Search for the cell housing the specified text and yield its [x, y] center coordinate. 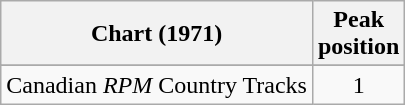
1 [358, 85]
Peakposition [358, 34]
Canadian RPM Country Tracks [157, 85]
Chart (1971) [157, 34]
